Output the [X, Y] coordinate of the center of the cell containing the given text.  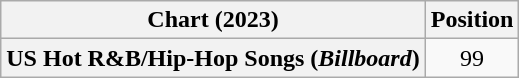
Chart (2023) [213, 20]
US Hot R&B/Hip-Hop Songs (Billboard) [213, 58]
Position [472, 20]
99 [472, 58]
